Extract the (x, y) coordinate from the center of the cell holding the provided text.  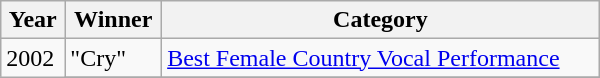
Category (381, 20)
Best Female Country Vocal Performance (381, 58)
Year (33, 20)
"Cry" (114, 58)
Winner (114, 20)
2002 (33, 58)
